Return the (x, y) coordinate for the center point of the cell that contains the specified text.  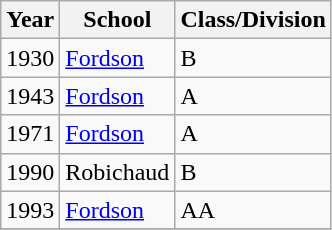
1971 (30, 134)
1943 (30, 96)
AA (253, 210)
1990 (30, 172)
School (118, 20)
Robichaud (118, 172)
Year (30, 20)
Class/Division (253, 20)
1993 (30, 210)
1930 (30, 58)
